Return the (X, Y) coordinate for the center point of the cell that contains the specified text.  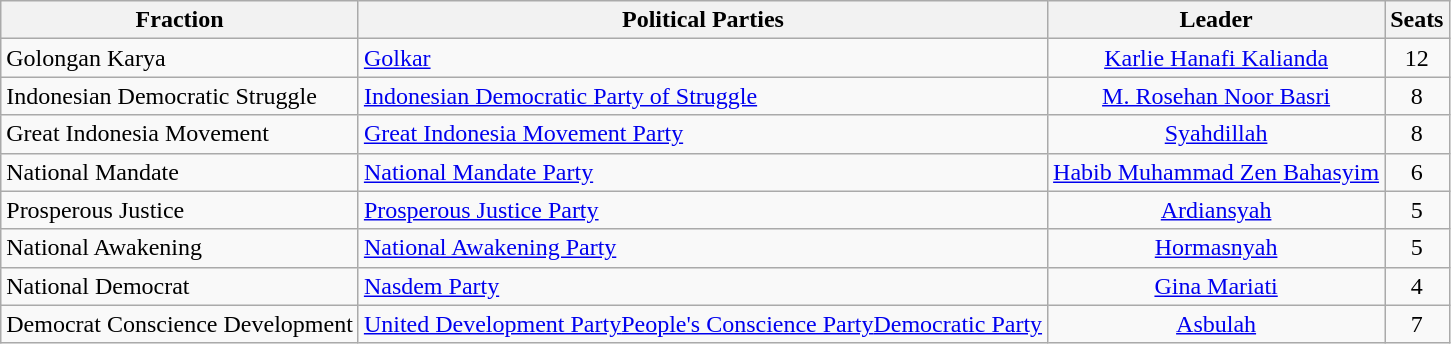
Habib Muhammad Zen Bahasyim (1216, 172)
Gina Mariati (1216, 286)
Great Indonesia Movement (180, 134)
Nasdem Party (702, 286)
Karlie Hanafi Kalianda (1216, 58)
National Mandate (180, 172)
Prosperous Justice (180, 210)
4 (1417, 286)
Asbulah (1216, 324)
Prosperous Justice Party (702, 210)
6 (1417, 172)
Indonesian Democratic Struggle (180, 96)
Syahdillah (1216, 134)
Golkar (702, 58)
12 (1417, 58)
Great Indonesia Movement Party (702, 134)
United Development PartyPeople's Conscience PartyDemocratic Party (702, 324)
Ardiansyah (1216, 210)
National Mandate Party (702, 172)
National Democrat (180, 286)
Political Parties (702, 20)
M. Rosehan Noor Basri (1216, 96)
National Awakening Party (702, 248)
National Awakening (180, 248)
7 (1417, 324)
Indonesian Democratic Party of Struggle (702, 96)
Seats (1417, 20)
Hormasnyah (1216, 248)
Leader (1216, 20)
Democrat Conscience Development (180, 324)
Fraction (180, 20)
Golongan Karya (180, 58)
